Search for the cell housing the specified text and yield its [X, Y] center coordinate. 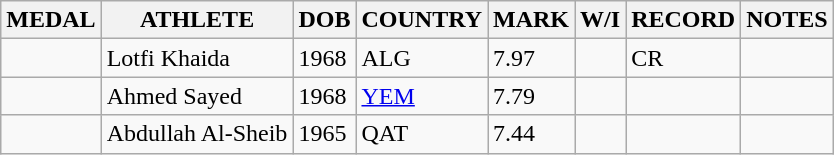
YEM [422, 96]
1965 [324, 134]
QAT [422, 134]
ATHLETE [197, 20]
Abdullah Al-Sheib [197, 134]
DOB [324, 20]
ALG [422, 58]
7.97 [532, 58]
W/I [600, 20]
COUNTRY [422, 20]
7.44 [532, 134]
NOTES [787, 20]
RECORD [684, 20]
Ahmed Sayed [197, 96]
MEDAL [51, 20]
7.79 [532, 96]
MARK [532, 20]
CR [684, 58]
Lotfi Khaida [197, 58]
